From the cell containing the given text, extract its center point as [x, y] coordinate. 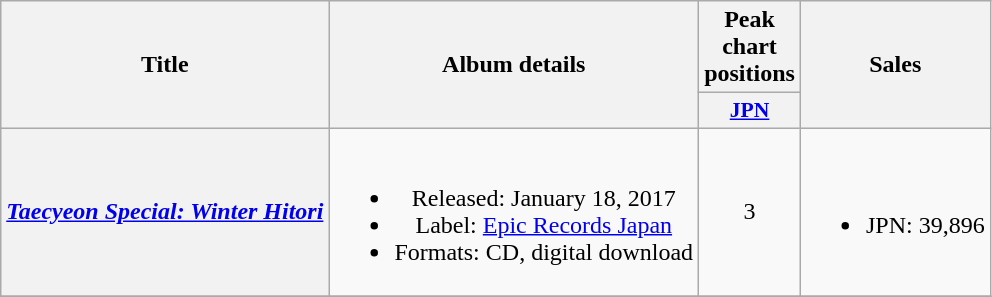
Album details [514, 65]
Released: January 18, 2017Label: Epic Records JapanFormats: CD, digital download [514, 212]
3 [750, 212]
Title [165, 65]
Taecyeon Special: Winter Hitori [165, 212]
Peak chart positions [750, 47]
JPN: 39,896 [895, 212]
JPN [750, 111]
Sales [895, 65]
